Identify which cell holds the provided text, then report its (x, y) central coordinate. 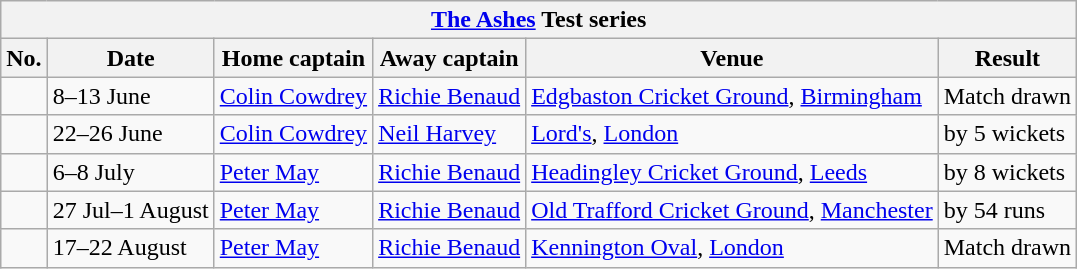
Neil Harvey (450, 134)
6–8 July (130, 172)
Kennington Oval, London (732, 248)
Venue (732, 58)
The Ashes Test series (539, 20)
No. (24, 58)
27 Jul–1 August (130, 210)
Away captain (450, 58)
22–26 June (130, 134)
by 8 wickets (1007, 172)
Edgbaston Cricket Ground, Birmingham (732, 96)
Headingley Cricket Ground, Leeds (732, 172)
Old Trafford Cricket Ground, Manchester (732, 210)
Home captain (293, 58)
Lord's, London (732, 134)
Result (1007, 58)
by 5 wickets (1007, 134)
Date (130, 58)
by 54 runs (1007, 210)
17–22 August (130, 248)
8–13 June (130, 96)
